From the cell containing the given text, extract its center point as [x, y] coordinate. 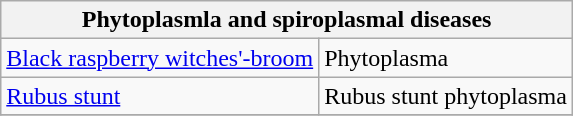
Phytoplasma [446, 58]
Phytoplasmla and spiroplasmal diseases [287, 20]
Rubus stunt [160, 96]
Rubus stunt phytoplasma [446, 96]
Black raspberry witches'-broom [160, 58]
